Identify which cell holds the provided text, then report its (x, y) central coordinate. 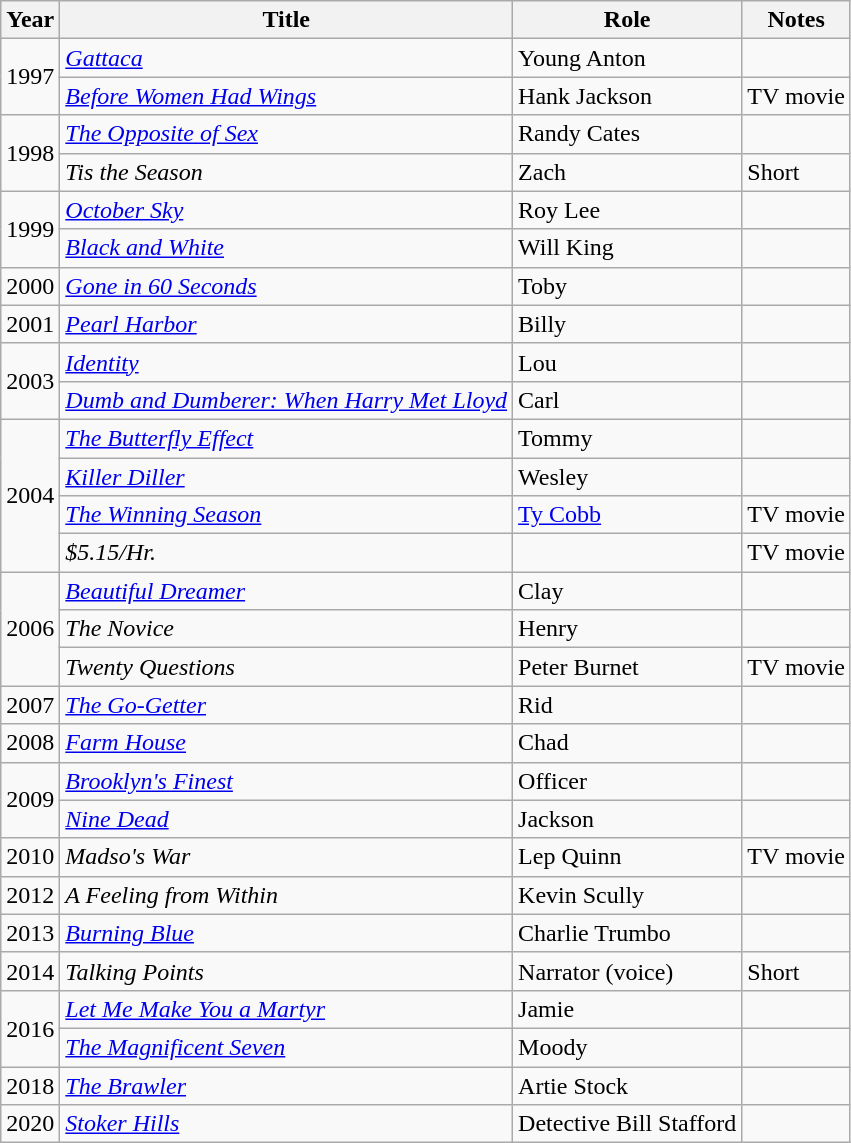
Notes (796, 20)
Nine Dead (286, 819)
Beautiful Dreamer (286, 591)
Lep Quinn (628, 857)
Lou (628, 362)
Dumb and Dumberer: When Harry Met Lloyd (286, 400)
2018 (30, 1085)
Narrator (voice) (628, 971)
October Sky (286, 210)
Kevin Scully (628, 895)
Will King (628, 248)
Burning Blue (286, 933)
2010 (30, 857)
1999 (30, 229)
2008 (30, 743)
Moody (628, 1047)
2020 (30, 1124)
Gone in 60 Seconds (286, 286)
2012 (30, 895)
Let Me Make You a Martyr (286, 1009)
The Go-Getter (286, 705)
Peter Burnet (628, 667)
Year (30, 20)
A Feeling from Within (286, 895)
2009 (30, 800)
2013 (30, 933)
2001 (30, 324)
Black and White (286, 248)
Wesley (628, 477)
Officer (628, 781)
Randy Cates (628, 134)
The Brawler (286, 1085)
Before Women Had Wings (286, 96)
Farm House (286, 743)
Pearl Harbor (286, 324)
Toby (628, 286)
Charlie Trumbo (628, 933)
2000 (30, 286)
Brooklyn's Finest (286, 781)
2004 (30, 495)
Clay (628, 591)
Carl (628, 400)
Artie Stock (628, 1085)
Talking Points (286, 971)
Tis the Season (286, 172)
Ty Cobb (628, 515)
Stoker Hills (286, 1124)
Gattaca (286, 58)
The Butterfly Effect (286, 438)
The Novice (286, 629)
Zach (628, 172)
The Magnificent Seven (286, 1047)
Roy Lee (628, 210)
The Opposite of Sex (286, 134)
Rid (628, 705)
2016 (30, 1028)
1998 (30, 153)
2007 (30, 705)
$5.15/Hr. (286, 553)
Jackson (628, 819)
2014 (30, 971)
Detective Bill Stafford (628, 1124)
The Winning Season (286, 515)
Henry (628, 629)
Billy (628, 324)
Identity (286, 362)
Tommy (628, 438)
Jamie (628, 1009)
Role (628, 20)
Twenty Questions (286, 667)
2003 (30, 381)
2006 (30, 629)
Title (286, 20)
Chad (628, 743)
Young Anton (628, 58)
Madso's War (286, 857)
Killer Diller (286, 477)
Hank Jackson (628, 96)
1997 (30, 77)
